Provide the [X, Y] coordinate of the cell's center where the given text is located.  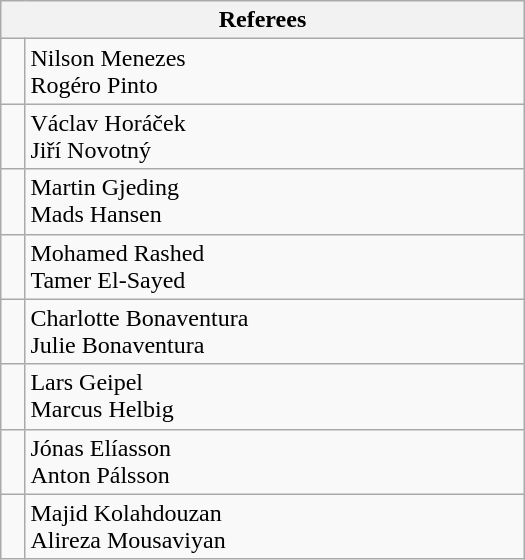
Lars GeipelMarcus Helbig [274, 396]
Referees [263, 20]
Martin GjedingMads Hansen [274, 202]
Majid KolahdouzanAlireza Mousaviyan [274, 526]
Nilson MenezesRogéro Pinto [274, 72]
Jónas ElíassonAnton Pálsson [274, 462]
Charlotte BonaventuraJulie Bonaventura [274, 332]
Mohamed RashedTamer El-Sayed [274, 266]
Václav HoráčekJiří Novotný [274, 136]
